Provide the [X, Y] coordinate of the cell's center where the given text is located.  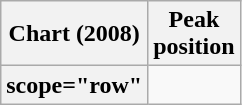
scope="row" [74, 85]
Peakposition [194, 34]
Chart (2008) [74, 34]
